Return (x, y) of the center of cell containing provided text 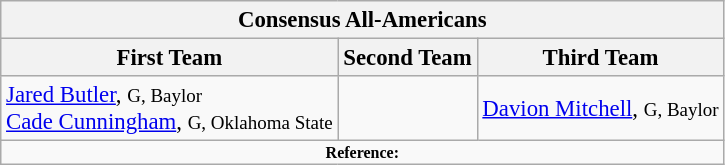
Second Team (408, 58)
Third Team (600, 58)
Consensus All-Americans (362, 20)
Reference: (362, 153)
Davion Mitchell, G, Baylor (600, 108)
First Team (170, 58)
Jared Butler, G, BaylorCade Cunningham, G, Oklahoma State (170, 108)
